Identify which cell holds the provided text, then report its [X, Y] central coordinate. 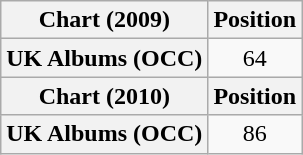
86 [255, 134]
64 [255, 58]
Chart (2010) [104, 96]
Chart (2009) [104, 20]
